Search for the cell housing the specified text and yield its (X, Y) center coordinate. 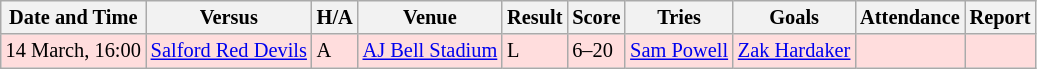
Report (1000, 17)
Versus (229, 17)
Result (534, 17)
Zak Hardaker (794, 51)
L (534, 51)
Salford Red Devils (229, 51)
6–20 (596, 51)
14 March, 16:00 (74, 51)
Goals (794, 17)
A (335, 51)
Date and Time (74, 17)
Tries (679, 17)
Venue (430, 17)
Sam Powell (679, 51)
AJ Bell Stadium (430, 51)
Score (596, 17)
H/A (335, 17)
Attendance (910, 17)
